For the text-containing cell, return its midpoint in (X, Y) coordinate format. 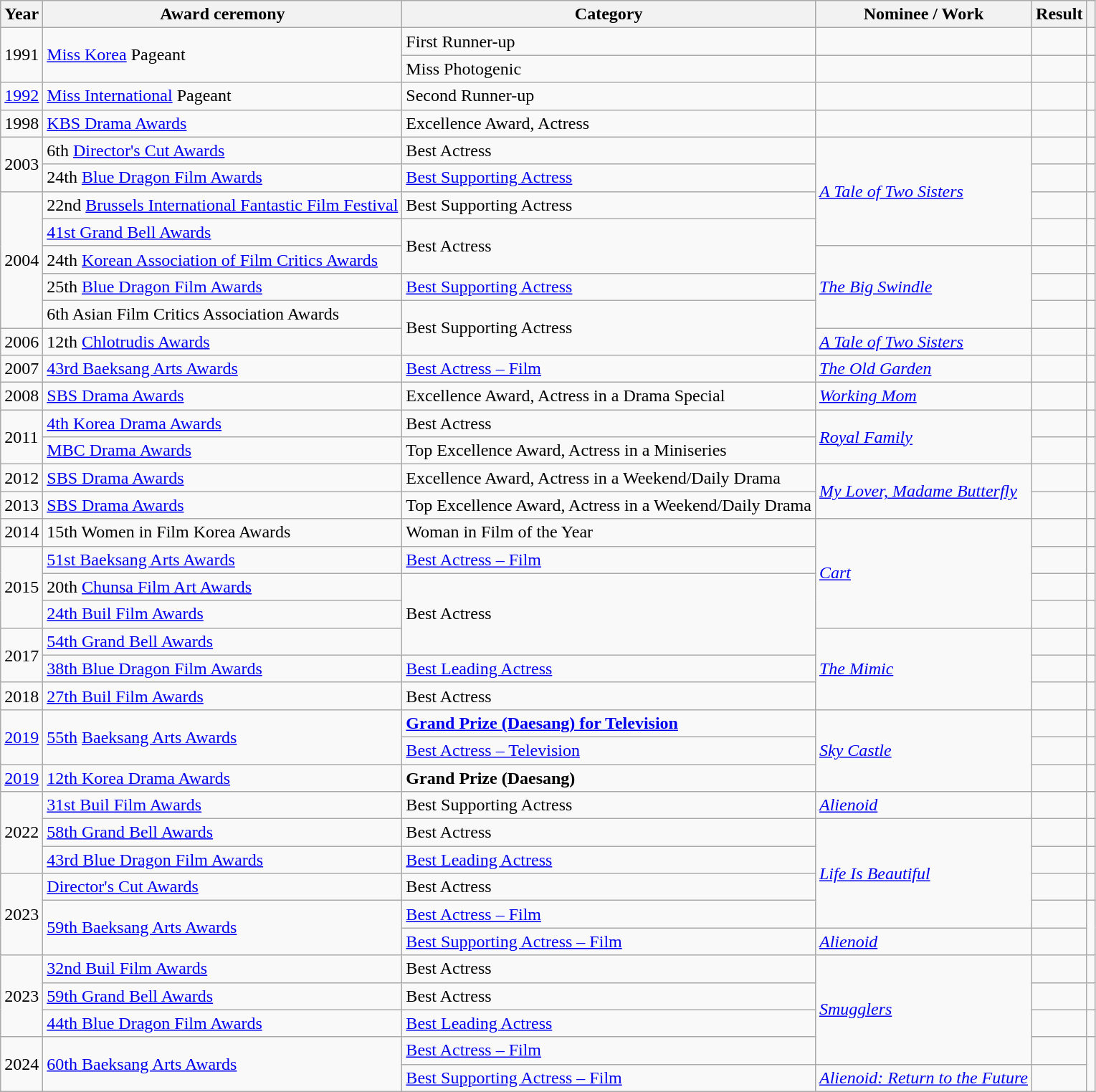
2015 (22, 587)
Cart (923, 573)
6th Asian Film Critics Association Awards (222, 314)
1991 (22, 55)
2006 (22, 342)
38th Blue Dragon Film Awards (222, 669)
My Lover, Madame Butterfly (923, 492)
27th Buil Film Awards (222, 696)
4th Korea Drama Awards (222, 423)
Nominee / Work (923, 14)
Royal Family (923, 437)
Result (1059, 14)
20th Chunsa Film Art Awards (222, 587)
Miss International Pageant (222, 96)
58th Grand Bell Awards (222, 833)
31st Buil Film Awards (222, 805)
2024 (22, 1064)
59th Grand Bell Awards (222, 996)
Top Excellence Award, Actress in a Weekend/Daily Drama (609, 505)
2022 (22, 833)
The Big Swindle (923, 287)
Second Runner-up (609, 96)
2011 (22, 437)
Excellence Award, Actress in a Drama Special (609, 396)
2018 (22, 696)
2017 (22, 655)
51st Baeksang Arts Awards (222, 560)
2007 (22, 369)
1998 (22, 123)
2004 (22, 259)
12th Chlotrudis Awards (222, 342)
6th Director's Cut Awards (222, 150)
54th Grand Bell Awards (222, 641)
Grand Prize (Daesang) for Television (609, 723)
22nd Brussels International Fantastic Film Festival (222, 205)
MBC Drama Awards (222, 451)
2003 (22, 164)
60th Baeksang Arts Awards (222, 1064)
24th Korean Association of Film Critics Awards (222, 259)
Award ceremony (222, 14)
25th Blue Dragon Film Awards (222, 287)
Alienoid: Return to the Future (923, 1078)
Director's Cut Awards (222, 887)
2008 (22, 396)
59th Baeksang Arts Awards (222, 928)
Miss Photogenic (609, 69)
43rd Baeksang Arts Awards (222, 369)
41st Grand Bell Awards (222, 232)
Woman in Film of the Year (609, 532)
Sky Castle (923, 750)
55th Baeksang Arts Awards (222, 737)
Category (609, 14)
Year (22, 14)
12th Korea Drama Awards (222, 777)
First Runner-up (609, 42)
Smugglers (923, 1010)
2013 (22, 505)
Excellence Award, Actress (609, 123)
1992 (22, 96)
2014 (22, 532)
43rd Blue Dragon Film Awards (222, 860)
KBS Drama Awards (222, 123)
Best Actress – Television (609, 750)
Life Is Beautiful (923, 873)
Working Mom (923, 396)
44th Blue Dragon Film Awards (222, 1023)
24th Blue Dragon Film Awards (222, 178)
15th Women in Film Korea Awards (222, 532)
2012 (22, 478)
Grand Prize (Daesang) (609, 777)
The Old Garden (923, 369)
32nd Buil Film Awards (222, 969)
Miss Korea Pageant (222, 55)
The Mimic (923, 669)
Top Excellence Award, Actress in a Miniseries (609, 451)
24th Buil Film Awards (222, 614)
Excellence Award, Actress in a Weekend/Daily Drama (609, 478)
